Scan for the cell matching the given text and deliver its (X, Y) coordinate at center. 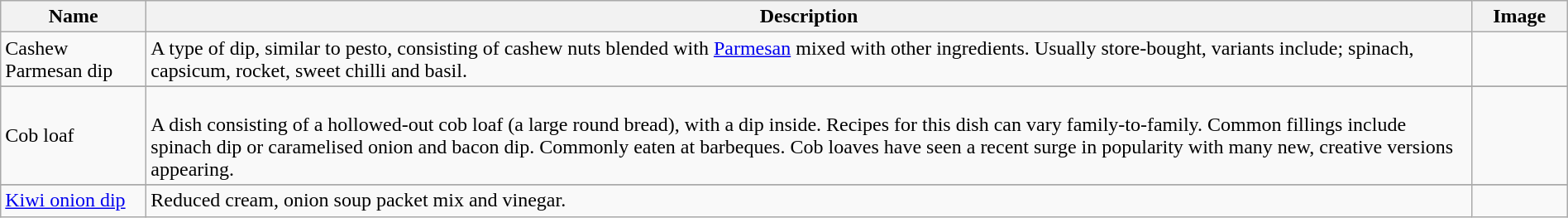
Cashew Parmesan dip (74, 60)
Kiwi onion dip (74, 201)
Reduced cream, onion soup packet mix and vinegar. (809, 201)
Description (809, 17)
Name (74, 17)
Cob loaf (74, 136)
Image (1519, 17)
